Locate the cell with the specified text and output its (x, y) center coordinate. 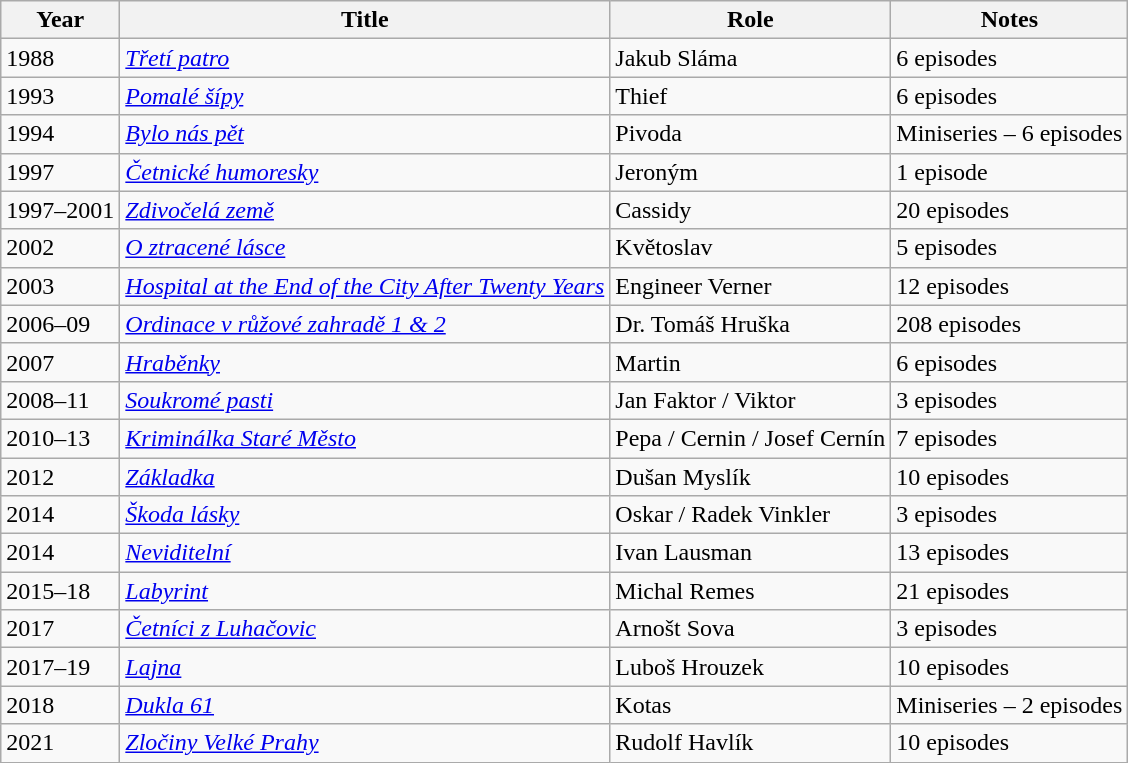
1997 (60, 172)
Dukla 61 (365, 705)
Kriminálka Staré Město (365, 438)
2006–09 (60, 324)
Ordinace v růžové zahradě 1 & 2 (365, 324)
2017 (60, 629)
Pomalé šípy (365, 96)
1997–2001 (60, 210)
Zločiny Velké Prahy (365, 743)
Dr. Tomáš Hruška (750, 324)
2003 (60, 286)
Thief (750, 96)
2008–11 (60, 400)
Četníci z Luhačovic (365, 629)
O ztracené lásce (365, 248)
Soukromé pasti (365, 400)
2007 (60, 362)
Ivan Lausman (750, 553)
12 episodes (1010, 286)
Miniseries – 6 episodes (1010, 134)
1 episode (1010, 172)
Hraběnky (365, 362)
Martin (750, 362)
2018 (60, 705)
21 episodes (1010, 591)
Hospital at the End of the City After Twenty Years (365, 286)
Notes (1010, 20)
Title (365, 20)
Četnické humoresky (365, 172)
Neviditelní (365, 553)
Jan Faktor / Viktor (750, 400)
20 episodes (1010, 210)
13 episodes (1010, 553)
7 episodes (1010, 438)
Lajna (365, 667)
Role (750, 20)
Engineer Verner (750, 286)
Arnošt Sova (750, 629)
Bylo nás pět (365, 134)
2021 (60, 743)
Základka (365, 477)
Třetí patro (365, 58)
2010–13 (60, 438)
1994 (60, 134)
Year (60, 20)
Cassidy (750, 210)
Jeroným (750, 172)
1988 (60, 58)
1993 (60, 96)
Dušan Myslík (750, 477)
2015–18 (60, 591)
2002 (60, 248)
Zdivočelá země (365, 210)
Rudolf Havlík (750, 743)
Škoda lásky (365, 515)
Michal Remes (750, 591)
Labyrint (365, 591)
2017–19 (60, 667)
5 episodes (1010, 248)
Miniseries – 2 episodes (1010, 705)
Květoslav (750, 248)
208 episodes (1010, 324)
Oskar / Radek Vinkler (750, 515)
Luboš Hrouzek (750, 667)
Kotas (750, 705)
Pepa / Cernin / Josef Cernín (750, 438)
Jakub Sláma (750, 58)
Pivoda (750, 134)
2012 (60, 477)
